From the cell containing the given text, extract its center point as [x, y] coordinate. 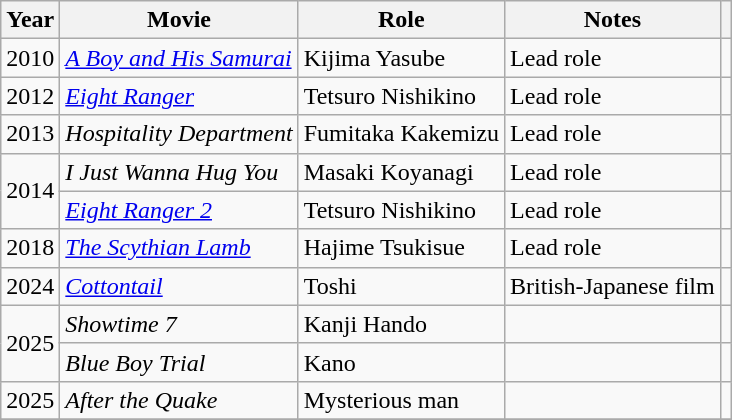
Toshi [401, 286]
Notes [613, 20]
Eight Ranger [179, 96]
2012 [30, 96]
Showtime 7 [179, 324]
Hajime Tsukisue [401, 248]
Kano [401, 362]
Fumitaka Kakemizu [401, 134]
2010 [30, 58]
Blue Boy Trial [179, 362]
Kijima Yasube [401, 58]
Mysterious man [401, 400]
Eight Ranger 2 [179, 210]
A Boy and His Samurai [179, 58]
British-Japanese film [613, 286]
Year [30, 20]
Role [401, 20]
I Just Wanna Hug You [179, 172]
Cottontail [179, 286]
2024 [30, 286]
2013 [30, 134]
Hospitality Department [179, 134]
Movie [179, 20]
2014 [30, 191]
2018 [30, 248]
Masaki Koyanagi [401, 172]
After the Quake [179, 400]
The Scythian Lamb [179, 248]
Kanji Hando [401, 324]
